Determine the (X, Y) coordinate at the center of the cell enclosing the given text.  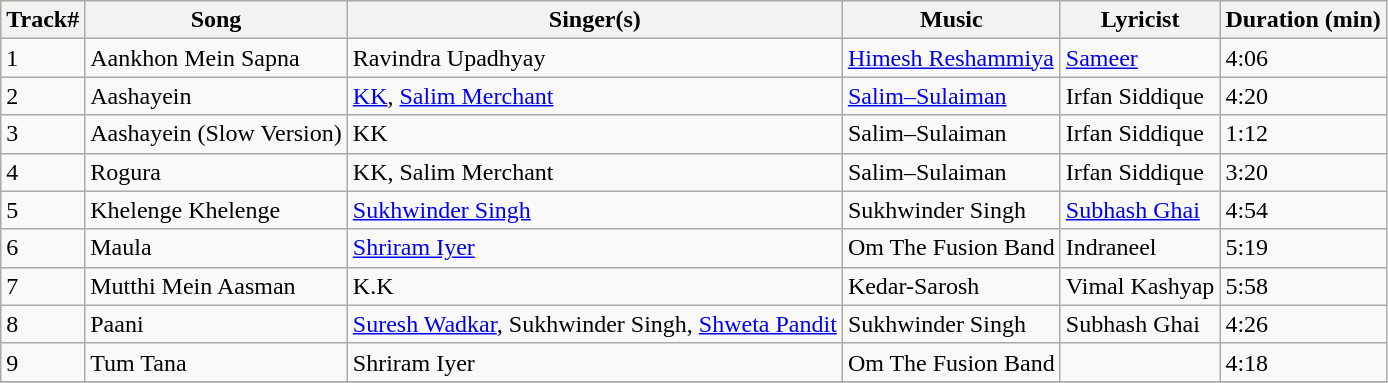
4:54 (1303, 210)
7 (43, 286)
4:26 (1303, 324)
Aankhon Mein Sapna (216, 58)
Lyricist (1140, 20)
Mutthi Mein Aasman (216, 286)
Sameer (1140, 58)
Suresh Wadkar, Sukhwinder Singh, Shweta Pandit (594, 324)
2 (43, 96)
3:20 (1303, 172)
5 (43, 210)
5:58 (1303, 286)
Tum Tana (216, 362)
4:06 (1303, 58)
3 (43, 134)
Paani (216, 324)
Duration (min) (1303, 20)
Aashayein (Slow Version) (216, 134)
Khelenge Khelenge (216, 210)
Ravindra Upadhyay (594, 58)
1:12 (1303, 134)
Rogura (216, 172)
KK (594, 134)
6 (43, 248)
Singer(s) (594, 20)
Kedar-Sarosh (951, 286)
Aashayein (216, 96)
1 (43, 58)
Vimal Kashyap (1140, 286)
Music (951, 20)
Himesh Reshammiya (951, 58)
4 (43, 172)
Track# (43, 20)
4:20 (1303, 96)
8 (43, 324)
Maula (216, 248)
Indraneel (1140, 248)
K.K (594, 286)
4:18 (1303, 362)
9 (43, 362)
5:19 (1303, 248)
Song (216, 20)
